For the text-containing cell, return its midpoint in [X, Y] coordinate format. 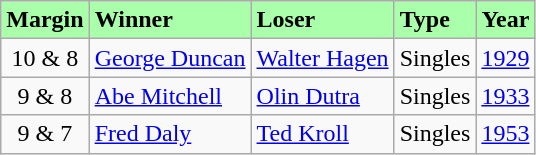
Ted Kroll [322, 134]
Olin Dutra [322, 96]
1933 [506, 96]
10 & 8 [45, 58]
Abe Mitchell [170, 96]
Year [506, 20]
Margin [45, 20]
Loser [322, 20]
George Duncan [170, 58]
9 & 7 [45, 134]
1953 [506, 134]
9 & 8 [45, 96]
Winner [170, 20]
Walter Hagen [322, 58]
Fred Daly [170, 134]
Type [435, 20]
1929 [506, 58]
